From the cell containing the given text, extract its center point as (X, Y) coordinate. 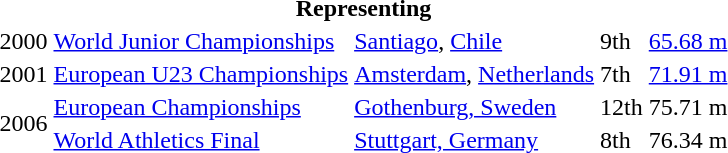
European Championships (201, 107)
9th (622, 41)
European U23 Championships (201, 74)
World Junior Championships (201, 41)
7th (622, 74)
Gothenburg, Sweden (474, 107)
Santiago, Chile (474, 41)
12th (622, 107)
Amsterdam, Netherlands (474, 74)
